Locate the cell with the specified text and output its [X, Y] center coordinate. 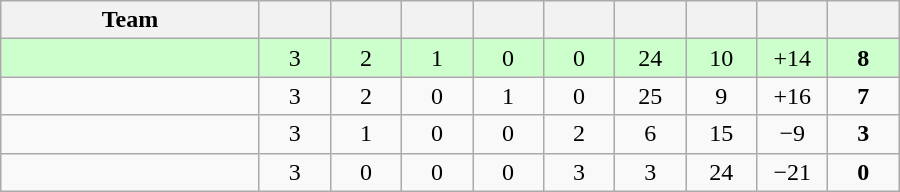
Team [130, 20]
+14 [792, 58]
8 [864, 58]
6 [650, 134]
15 [722, 134]
+16 [792, 96]
7 [864, 96]
10 [722, 58]
9 [722, 96]
−9 [792, 134]
−21 [792, 172]
25 [650, 96]
